Detect which cell encompasses the target text, then output its (X, Y) center coordinate. 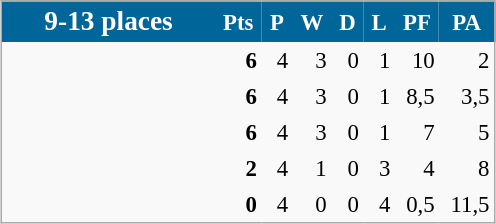
0,5 (417, 204)
11,5 (467, 204)
PA (467, 22)
9-13 places (108, 22)
D (347, 22)
5 (467, 132)
PF (417, 22)
10 (417, 60)
W (312, 22)
3,5 (467, 96)
8 (467, 168)
8,5 (417, 96)
7 (417, 132)
L (378, 22)
Pts (238, 22)
P (276, 22)
